Return the (X, Y) coordinate for the center point of the cell that contains the specified text.  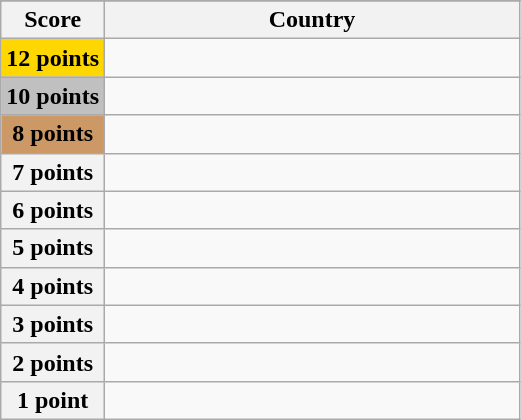
12 points (53, 58)
Score (53, 20)
1 point (53, 400)
5 points (53, 248)
6 points (53, 210)
2 points (53, 362)
10 points (53, 96)
Country (312, 20)
7 points (53, 172)
3 points (53, 324)
4 points (53, 286)
8 points (53, 134)
